Pinpoint the cell where the given text exists, returning its [x, y] midpoint coordinate. 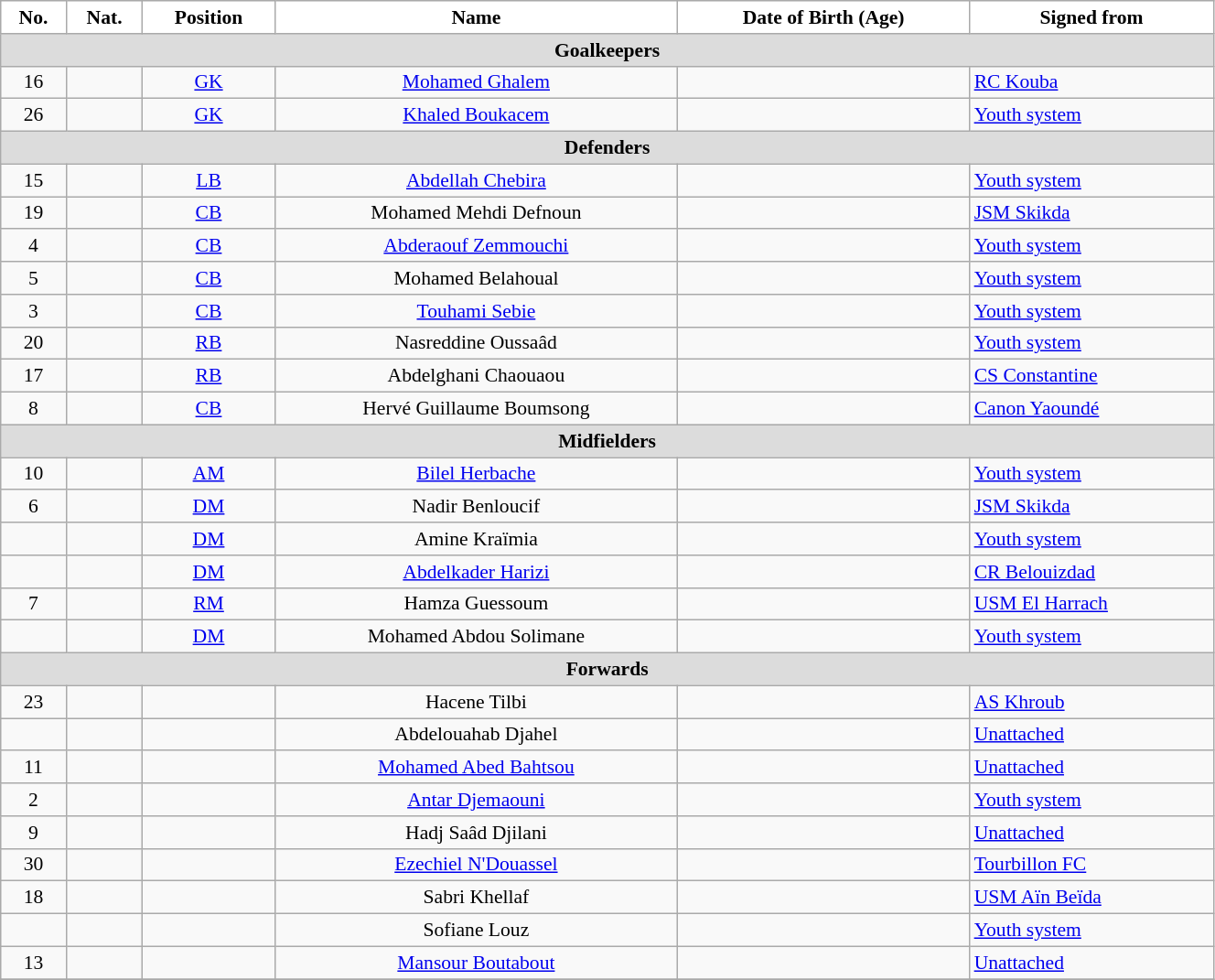
AS Khroub [1092, 702]
Mohamed Mehdi Defnoun [476, 213]
CS Constantine [1092, 376]
Goalkeepers [607, 50]
Hervé Guillaume Boumsong [476, 409]
11 [33, 768]
Mohamed Ghalem [476, 82]
Hadj Saâd Djilani [476, 833]
Antar Djemaouni [476, 800]
13 [33, 963]
Mohamed Abed Bahtsou [476, 768]
16 [33, 82]
Signed from [1092, 17]
Touhami Sebie [476, 311]
Mohamed Abdou Solimane [476, 637]
Midfielders [607, 441]
Mohamed Belahoual [476, 278]
CR Belouizdad [1092, 572]
Abdelouahab Djahel [476, 735]
30 [33, 865]
26 [33, 115]
Abdelkader Harizi [476, 572]
3 [33, 311]
Nadir Benloucif [476, 507]
RC Kouba [1092, 82]
Hamza Guessoum [476, 604]
Nasreddine Oussaâd [476, 343]
Abderaouf Zemmouchi [476, 246]
Sabri Khellaf [476, 898]
Forwards [607, 670]
18 [33, 898]
LB [209, 180]
Khaled Boukacem [476, 115]
Nat. [104, 17]
Canon Yaoundé [1092, 409]
5 [33, 278]
9 [33, 833]
No. [33, 17]
Mansour Boutabout [476, 963]
USM Aïn Beïda [1092, 898]
4 [33, 246]
Abdellah Chebira [476, 180]
AM [209, 474]
6 [33, 507]
Abdelghani Chaouaou [476, 376]
7 [33, 604]
Amine Kraïmia [476, 539]
Sofiane Louz [476, 931]
Date of Birth (Age) [823, 17]
Tourbillon FC [1092, 865]
17 [33, 376]
USM El Harrach [1092, 604]
RM [209, 604]
10 [33, 474]
8 [33, 409]
23 [33, 702]
19 [33, 213]
Name [476, 17]
2 [33, 800]
Bilel Herbache [476, 474]
15 [33, 180]
Defenders [607, 148]
20 [33, 343]
Ezechiel N'Douassel [476, 865]
Position [209, 17]
Hacene Tilbi [476, 702]
